Detect which cell encompasses the target text, then output its [x, y] center coordinate. 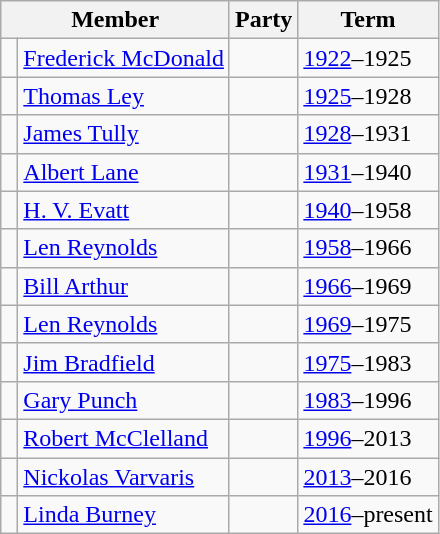
Robert McClelland [124, 438]
1928–1931 [368, 134]
Frederick McDonald [124, 58]
1925–1928 [368, 96]
Gary Punch [124, 400]
Bill Arthur [124, 286]
Term [368, 20]
Thomas Ley [124, 96]
1958–1966 [368, 248]
1969–1975 [368, 324]
1966–1969 [368, 286]
1983–1996 [368, 400]
Party [263, 20]
H. V. Evatt [124, 210]
1940–1958 [368, 210]
Jim Bradfield [124, 362]
Albert Lane [124, 172]
James Tully [124, 134]
1996–2013 [368, 438]
1975–1983 [368, 362]
2013–2016 [368, 477]
Nickolas Varvaris [124, 477]
1931–1940 [368, 172]
2016–present [368, 515]
1922–1925 [368, 58]
Member [116, 20]
Linda Burney [124, 515]
